Search for the cell housing the specified text and yield its [x, y] center coordinate. 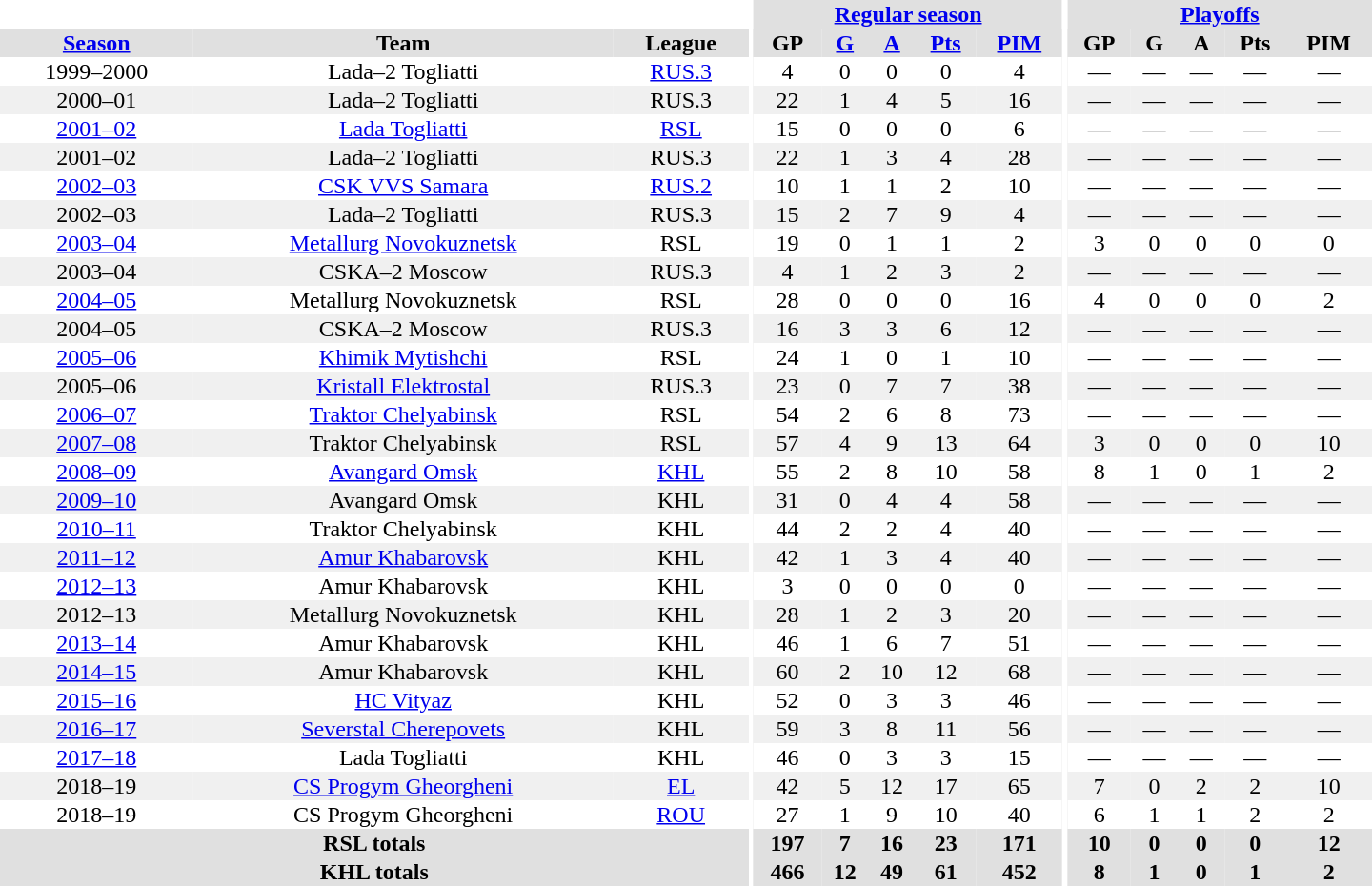
Severstal Cherepovets [404, 729]
RSL totals [374, 843]
17 [946, 786]
2014–15 [97, 672]
452 [1019, 872]
Regular season [908, 14]
51 [1019, 643]
20 [1019, 614]
13 [946, 443]
197 [787, 843]
2007–08 [97, 443]
2011–12 [97, 557]
31 [787, 500]
2008–09 [97, 472]
League [681, 43]
2016–17 [97, 729]
2006–07 [97, 414]
1999–2000 [97, 71]
19 [787, 243]
2010–11 [97, 529]
Kristall Elektrostal [404, 386]
59 [787, 729]
54 [787, 414]
60 [787, 672]
Season [97, 43]
171 [1019, 843]
38 [1019, 386]
44 [787, 529]
Khimik Mytishchi [404, 357]
52 [787, 700]
55 [787, 472]
68 [1019, 672]
Team [404, 43]
RUS.2 [681, 186]
Playoffs [1220, 14]
2000–01 [97, 100]
65 [1019, 786]
HC Vityaz [404, 700]
2013–14 [97, 643]
EL [681, 786]
2017–18 [97, 757]
2015–16 [97, 700]
KHL totals [374, 872]
466 [787, 872]
ROU [681, 815]
49 [892, 872]
CSK VVS Samara [404, 186]
11 [946, 729]
56 [1019, 729]
73 [1019, 414]
2009–10 [97, 500]
24 [787, 357]
61 [946, 872]
57 [787, 443]
64 [1019, 443]
27 [787, 815]
